Scan for the cell matching the given text and deliver its [x, y] coordinate at center. 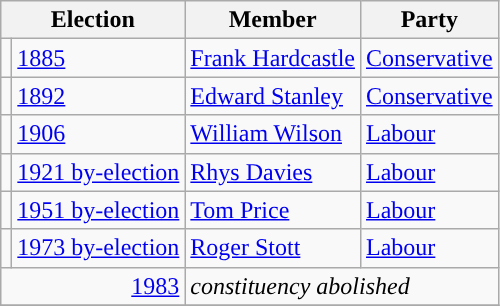
1892 [98, 96]
constituency abolished [342, 286]
Member [273, 20]
1885 [98, 58]
1906 [98, 134]
1951 by-election [98, 210]
Frank Hardcastle [273, 58]
Election [93, 20]
Rhys Davies [273, 172]
Tom Price [273, 210]
1973 by-election [98, 248]
Roger Stott [273, 248]
Party [429, 20]
William Wilson [273, 134]
1983 [93, 286]
Edward Stanley [273, 96]
1921 by-election [98, 172]
